Provide the (x, y) coordinate of the cell's center where the given text is located.  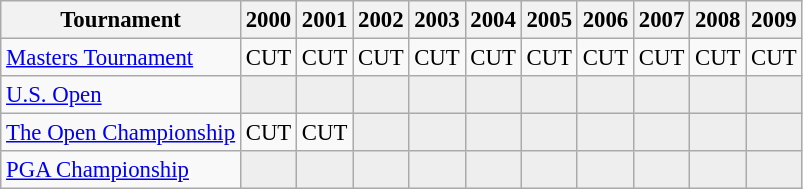
U.S. Open (121, 95)
2008 (718, 20)
2009 (774, 20)
2000 (268, 20)
2003 (437, 20)
Masters Tournament (121, 58)
2005 (549, 20)
2004 (493, 20)
PGA Championship (121, 170)
Tournament (121, 20)
2006 (605, 20)
2002 (381, 20)
2007 (661, 20)
2001 (325, 20)
The Open Championship (121, 133)
